Provide the [x, y] coordinate of the cell's center where the given text is located.  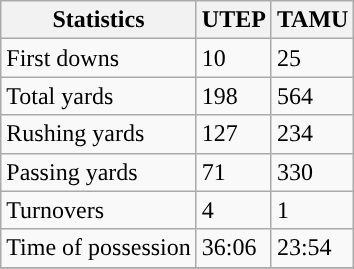
330 [312, 172]
First downs [99, 58]
Time of possession [99, 248]
4 [234, 210]
UTEP [234, 20]
Total yards [99, 96]
127 [234, 134]
234 [312, 134]
Statistics [99, 20]
564 [312, 96]
23:54 [312, 248]
TAMU [312, 20]
25 [312, 58]
Turnovers [99, 210]
1 [312, 210]
71 [234, 172]
36:06 [234, 248]
Rushing yards [99, 134]
Passing yards [99, 172]
10 [234, 58]
198 [234, 96]
